Find where the given text appears and provide that cell's center as (X, Y) coordinate. 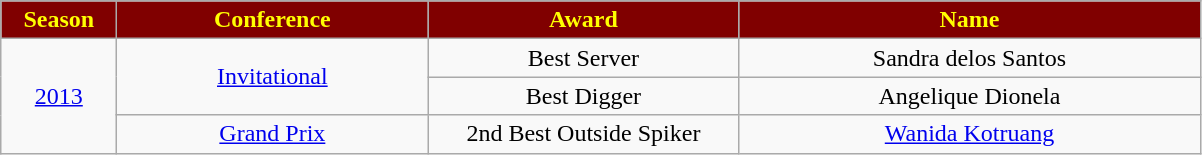
2013 (59, 96)
Invitational (272, 77)
Wanida Kotruang (970, 134)
Sandra delos Santos (970, 58)
Grand Prix (272, 134)
2nd Best Outside Spiker (584, 134)
Conference (272, 20)
Season (59, 20)
Name (970, 20)
Award (584, 20)
Angelique Dionela (970, 96)
Best Digger (584, 96)
Best Server (584, 58)
